Pinpoint the cell where the given text exists, returning its (x, y) midpoint coordinate. 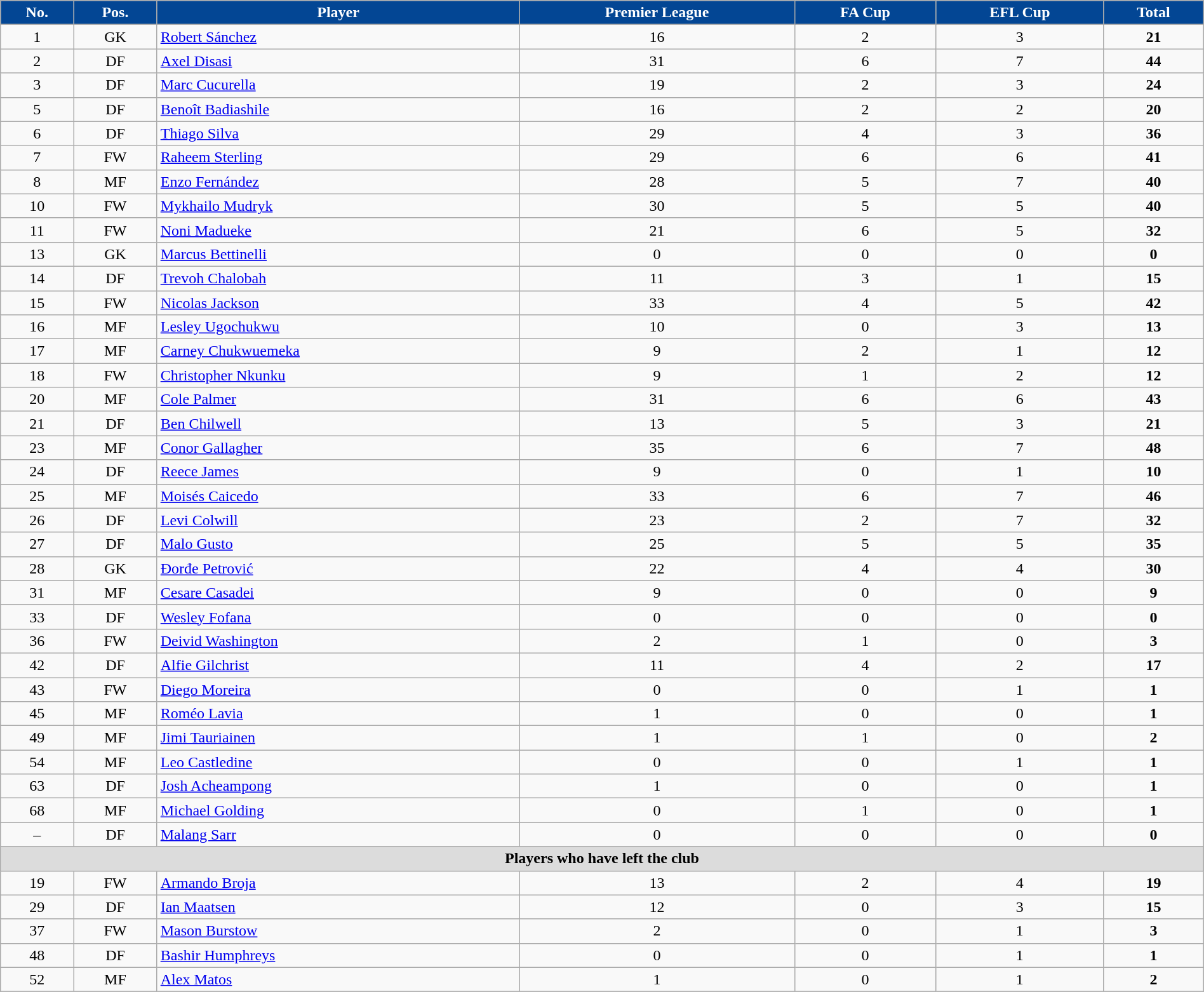
Robert Sánchez (338, 37)
Moisés Caicedo (338, 496)
Conor Gallagher (338, 448)
26 (37, 520)
27 (37, 544)
Michael Golding (338, 810)
63 (37, 786)
Marc Cucurella (338, 85)
EFL Cup (1020, 13)
Players who have left the club (602, 859)
45 (37, 714)
Alfie Gilchrist (338, 665)
Roméo Lavia (338, 714)
Jimi Tauriainen (338, 738)
Cole Palmer (338, 399)
Alex Matos (338, 979)
Noni Madueke (338, 230)
8 (37, 182)
Josh Acheampong (338, 786)
Enzo Fernández (338, 182)
Armando Broja (338, 883)
Đorđe Petrović (338, 568)
Wesley Fofana (338, 617)
44 (1154, 61)
14 (37, 278)
Benoît Badiashile (338, 109)
Player (338, 13)
49 (37, 738)
Bashir Humphreys (338, 955)
Total (1154, 13)
Malang Sarr (338, 834)
22 (657, 568)
Diego Moreira (338, 689)
18 (37, 375)
68 (37, 810)
37 (37, 931)
Mykhailo Mudryk (338, 206)
FA Cup (865, 13)
46 (1154, 496)
Carney Chukwuemeka (338, 351)
Ben Chilwell (338, 424)
Axel Disasi (338, 61)
Pos. (116, 13)
Premier League (657, 13)
41 (1154, 158)
Leo Castledine (338, 762)
Nicolas Jackson (338, 303)
Mason Burstow (338, 931)
Reece James (338, 472)
Malo Gusto (338, 544)
Trevoh Chalobah (338, 278)
No. (37, 13)
Ian Maatsen (338, 907)
52 (37, 979)
Deivid Washington (338, 641)
– (37, 834)
Cesare Casadei (338, 593)
Lesley Ugochukwu (338, 327)
Marcus Bettinelli (338, 254)
Christopher Nkunku (338, 375)
Levi Colwill (338, 520)
54 (37, 762)
Raheem Sterling (338, 158)
Thiago Silva (338, 133)
